Find where the given text appears and provide that cell's center as [x, y] coordinate. 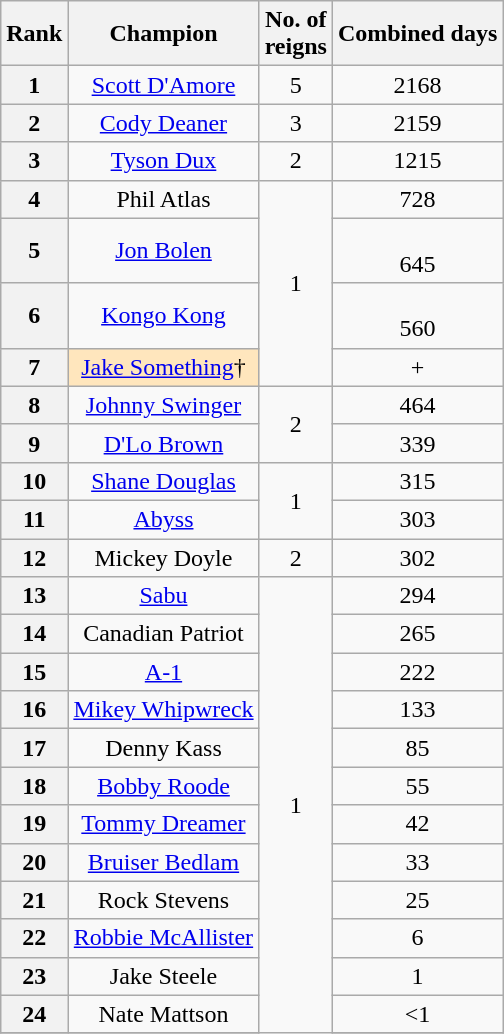
2168 [417, 85]
Bobby Roode [164, 786]
<1 [417, 1014]
Kongo Kong [164, 316]
Robbie McAllister [164, 938]
19 [34, 824]
Champion [164, 34]
315 [417, 481]
Tommy Dreamer [164, 824]
Cody Deaner [164, 123]
Nate Mattson [164, 1014]
42 [417, 824]
No. ofreigns [296, 34]
16 [34, 710]
Rock Stevens [164, 900]
Rank [34, 34]
Mikey Whipwreck [164, 710]
303 [417, 519]
Mickey Doyle [164, 557]
Combined days [417, 34]
Phil Atlas [164, 199]
21 [34, 900]
7 [34, 367]
17 [34, 748]
728 [417, 199]
11 [34, 519]
A-1 [164, 672]
Canadian Patriot [164, 634]
14 [34, 634]
294 [417, 596]
18 [34, 786]
2159 [417, 123]
Scott D'Amore [164, 85]
464 [417, 405]
560 [417, 316]
8 [34, 405]
Sabu [164, 596]
24 [34, 1014]
55 [417, 786]
645 [417, 250]
85 [417, 748]
23 [34, 976]
Denny Kass [164, 748]
Jon Bolen [164, 250]
1215 [417, 161]
265 [417, 634]
Johnny Swinger [164, 405]
22 [34, 938]
Abyss [164, 519]
12 [34, 557]
10 [34, 481]
Jake Steele [164, 976]
302 [417, 557]
25 [417, 900]
Shane Douglas [164, 481]
15 [34, 672]
9 [34, 443]
4 [34, 199]
222 [417, 672]
33 [417, 862]
13 [34, 596]
+ [417, 367]
20 [34, 862]
339 [417, 443]
Bruiser Bedlam [164, 862]
Tyson Dux [164, 161]
Jake Something† [164, 367]
133 [417, 710]
D'Lo Brown [164, 443]
